Provide the (X, Y) coordinate of the cell's center where the given text is located.  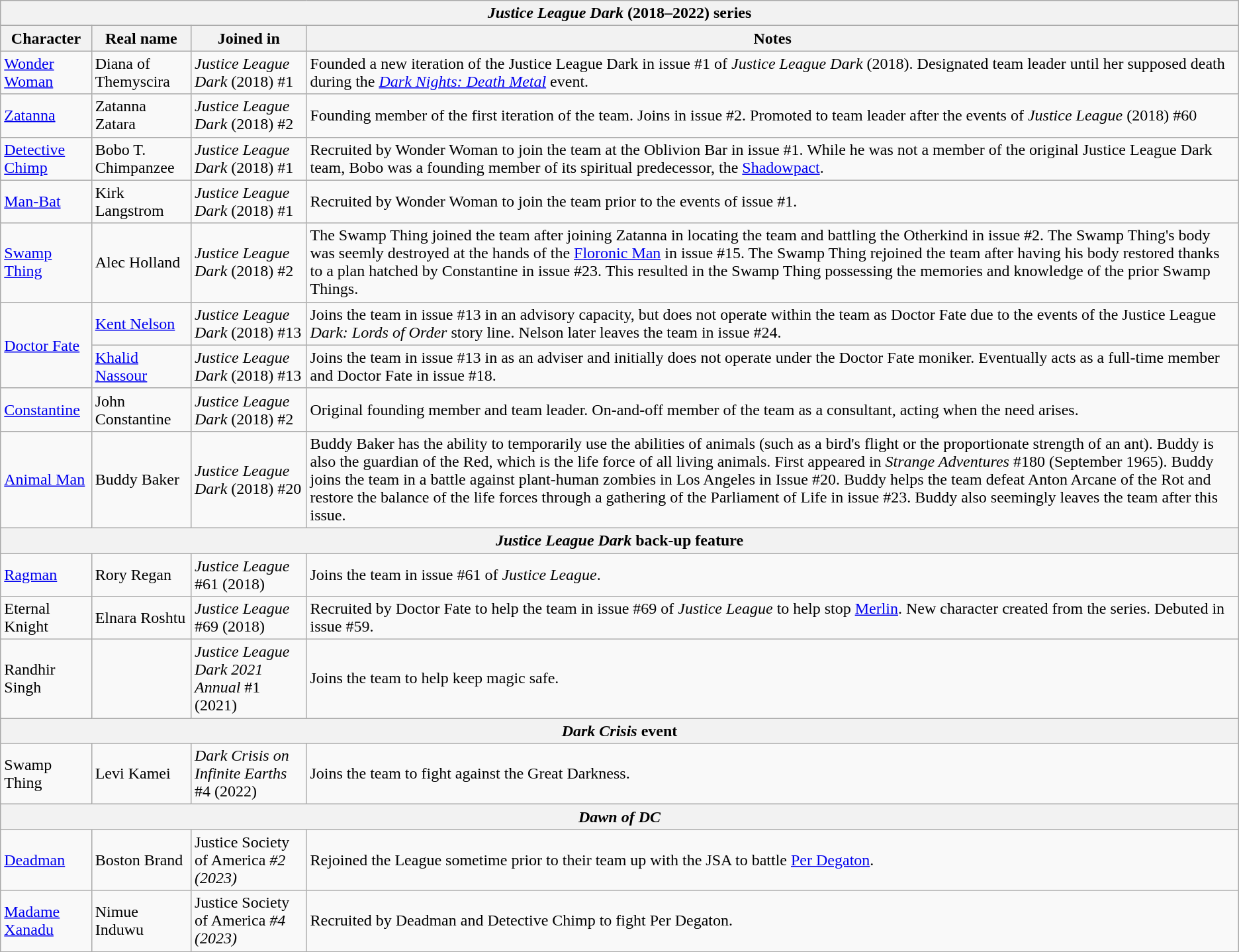
Justice Society of America #4 (2023) (248, 921)
Character (46, 38)
Recruited by Deadman and Detective Chimp to fight Per Degaton. (772, 921)
Boston Brand (141, 860)
Justice League Dark (2018) #20 (248, 479)
Nimue Induwu (141, 921)
Notes (772, 38)
Animal Man (46, 479)
Justice Society of America #2 (2023) (248, 860)
Justice League #61 (2018) (248, 575)
Buddy Baker (141, 479)
Randhir Singh (46, 679)
Founding member of the first iteration of the team. Joins in issue #2. Promoted to team leader after the events of Justice League (2018) #60 (772, 115)
Justice League #69 (2018) (248, 618)
Khalid Nassour (141, 367)
Man-Bat (46, 201)
Kent Nelson (141, 323)
Elnara Roshtu (141, 618)
Wonder Woman (46, 73)
Original founding member and team leader. On-and-off member of the team as a consultant, acting when the need arises. (772, 409)
John Constantine (141, 409)
Dark Crisis on Infinite Earths #4 (2022) (248, 774)
Diana of Themyscira (141, 73)
Alec Holland (141, 262)
Joins the team to fight against the Great Darkness. (772, 774)
Dark Crisis event (619, 731)
Dawn of DC (619, 817)
Rejoined the League sometime prior to their team up with the JSA to battle Per Degaton. (772, 860)
Zatanna (46, 115)
Levi Kamei (141, 774)
Kirk Langstrom (141, 201)
Justice League Dark 2021 Annual #1 (2021) (248, 679)
Recruited by Wonder Woman to join the team prior to the events of issue #1. (772, 201)
Zatanna Zatara (141, 115)
Eternal Knight (46, 618)
Rory Regan (141, 575)
Justice League Dark back-up feature (619, 540)
Joins the team to help keep magic safe. (772, 679)
Joined in (248, 38)
Doctor Fate (46, 345)
Bobo T. Chimpanzee (141, 159)
Detective Chimp (46, 159)
Joins the team in issue #61 of Justice League. (772, 575)
Constantine (46, 409)
Deadman (46, 860)
Ragman (46, 575)
Real name (141, 38)
Madame Xanadu (46, 921)
Justice League Dark (2018–2022) series (619, 13)
